Find where the given text appears and provide that cell's center as (X, Y) coordinate. 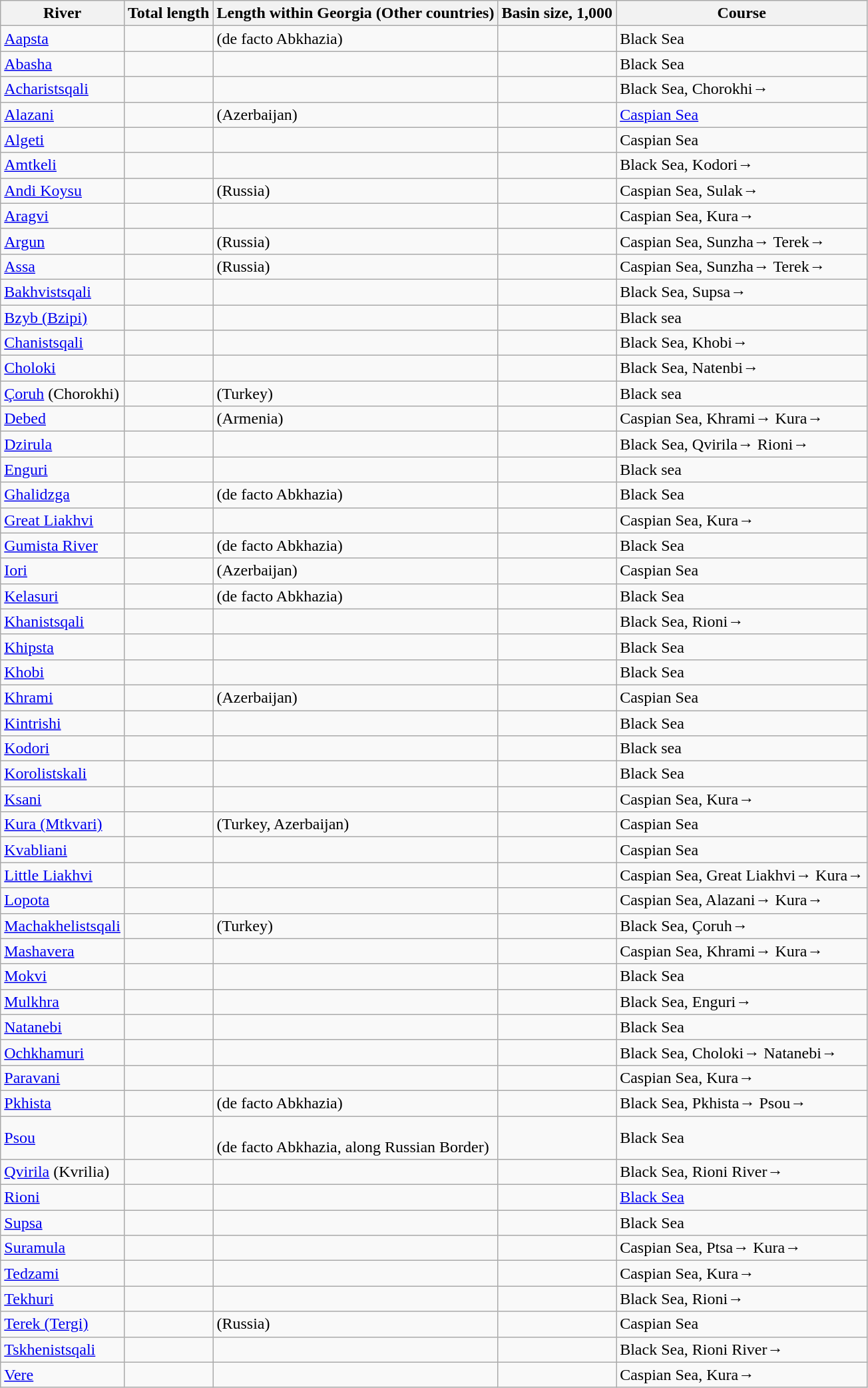
Ochkhamuri (63, 1052)
Black Sea, Pkhista→ Psou→ (742, 1103)
Korolistskali (63, 774)
Black Sea, Supsa→ (742, 292)
Little Liakhvi (63, 875)
(Turkey, Azerbaijan) (355, 825)
Debed (63, 419)
Paravani (63, 1078)
Kvabliani (63, 850)
Course (742, 13)
Black Sea, Enguri→ (742, 1002)
Tskhenistsqali (63, 1349)
Assa (63, 266)
Mokvi (63, 976)
Lopota (63, 900)
Terek (Tergi) (63, 1324)
Kintrishi (63, 723)
Mashavera (63, 951)
Black Sea, Çoruh→ (742, 926)
Black Sea, Chorokhi→ (742, 89)
Aapsta (63, 39)
Psou (63, 1138)
Khrami (63, 697)
Black Sea, Choloki→ Natanebi→ (742, 1052)
Kelasuri (63, 596)
Alazani (63, 115)
Amtkeli (63, 165)
Khobi (63, 672)
Black Sea, Natenbi→ (742, 368)
Black Sea, Qvirila→ Rioni→ (742, 444)
Ghalidzga (63, 495)
(Armenia) (355, 419)
Iori (63, 571)
Tekhuri (63, 1299)
Aragvi (63, 216)
Bzyb (Bzipi) (63, 318)
Vere (63, 1375)
Pkhista (63, 1103)
Kodori (63, 749)
Kura (Mtkvari) (63, 825)
Ksani (63, 799)
Length within Georgia (Other countries) (355, 13)
Khipsta (63, 647)
Andi Koysu (63, 190)
Supsa (63, 1223)
River (63, 13)
Choloki (63, 368)
Tedzami (63, 1273)
Çoruh (Chorokhi) (63, 394)
Qvirila (Kvrilia) (63, 1172)
Black Sea, Khobi→ (742, 343)
Total length (168, 13)
Bakhvistsqali (63, 292)
Enguri (63, 470)
Machakhelistsqali (63, 926)
(de facto Abkhazia, along Russian Border) (355, 1138)
Basin size, 1,000 (557, 13)
Caspian Sea, Alazani→ Kura→ (742, 900)
Mulkhra (63, 1002)
Caspian Sea, Ptsa→ Kura→ (742, 1248)
Dzirula (63, 444)
Caspian Sea, Great Liakhvi→ Kura→ (742, 875)
Acharistsqali (63, 89)
Abasha (63, 64)
Caspian Sea, Sulak→ (742, 190)
Chanistsqali (63, 343)
Natanebi (63, 1027)
Gumista River (63, 545)
Black Sea, Kodori→ (742, 165)
Khanistsqali (63, 621)
Argun (63, 241)
Rioni (63, 1198)
Great Liakhvi (63, 520)
Suramula (63, 1248)
Algeti (63, 140)
